Pinpoint the cell where the given text exists, returning its [X, Y] midpoint coordinate. 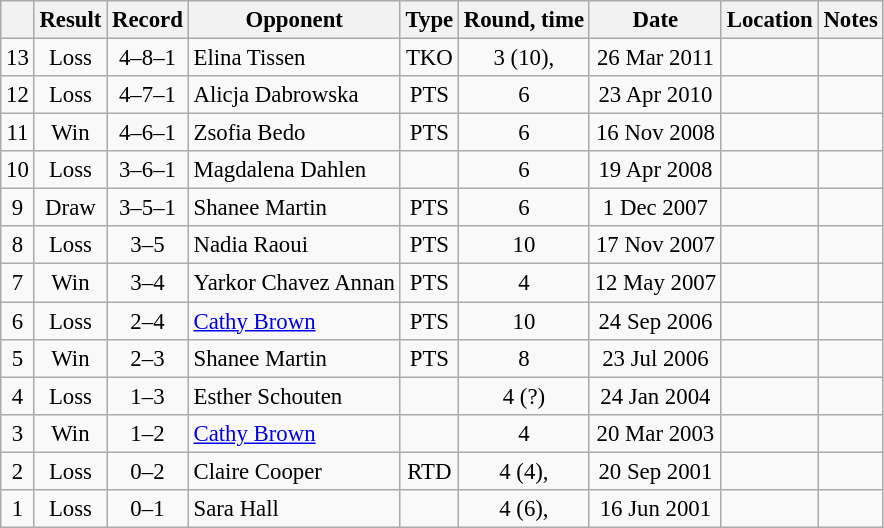
1 Dec 2007 [655, 208]
2 [18, 471]
Claire Cooper [294, 471]
11 [18, 133]
9 [18, 208]
Nadia Raoui [294, 245]
3–5–1 [148, 208]
24 Sep 2006 [655, 321]
17 Nov 2007 [655, 245]
12 [18, 95]
Elina Tissen [294, 58]
Location [770, 20]
Alicja Dabrowska [294, 95]
RTD [429, 471]
1–2 [148, 433]
4–8–1 [148, 58]
2–4 [148, 321]
Notes [850, 20]
26 Mar 2011 [655, 58]
Result [70, 20]
Sara Hall [294, 509]
16 Nov 2008 [655, 133]
0–1 [148, 509]
3 [18, 433]
0–2 [148, 471]
23 Jul 2006 [655, 358]
1 [18, 509]
3–5 [148, 245]
4 (4), [524, 471]
Draw [70, 208]
Opponent [294, 20]
Magdalena Dahlen [294, 170]
Record [148, 20]
Esther Schouten [294, 396]
Type [429, 20]
23 Apr 2010 [655, 95]
Yarkor Chavez Annan [294, 283]
4 (?) [524, 396]
2–3 [148, 358]
3–6–1 [148, 170]
20 Sep 2001 [655, 471]
Zsofia Bedo [294, 133]
1–3 [148, 396]
20 Mar 2003 [655, 433]
5 [18, 358]
3–4 [148, 283]
12 May 2007 [655, 283]
24 Jan 2004 [655, 396]
4 (6), [524, 509]
7 [18, 283]
TKO [429, 58]
4–6–1 [148, 133]
4–7–1 [148, 95]
Round, time [524, 20]
Date [655, 20]
3 (10), [524, 58]
13 [18, 58]
19 Apr 2008 [655, 170]
16 Jun 2001 [655, 509]
